Scan for the cell matching the given text and deliver its (X, Y) coordinate at center. 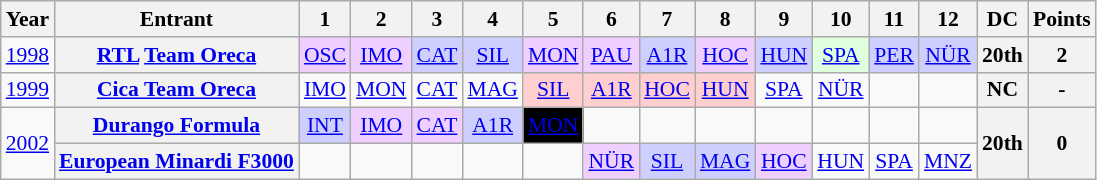
12 (948, 19)
1999 (28, 90)
- (1062, 90)
4 (492, 19)
OSC (325, 55)
Durango Formula (176, 126)
Year (28, 19)
9 (784, 19)
3 (436, 19)
0 (1062, 144)
6 (611, 19)
Points (1062, 19)
Cica Team Oreca (176, 90)
1998 (28, 55)
PAU (611, 55)
7 (667, 19)
DC (1002, 19)
NC (1002, 90)
PER (894, 55)
2002 (28, 144)
11 (894, 19)
RTL Team Oreca (176, 55)
Entrant (176, 19)
10 (840, 19)
1 (325, 19)
INT (325, 126)
8 (726, 19)
European Minardi F3000 (176, 162)
MNZ (948, 162)
5 (554, 19)
